From the cell containing the given text, extract its center point as [X, Y] coordinate. 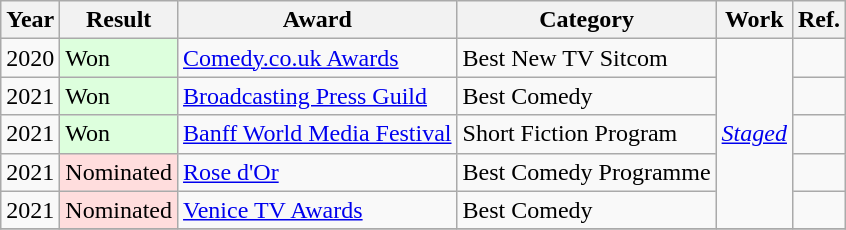
Comedy.co.uk Awards [318, 58]
Result [119, 20]
Award [318, 20]
Year [30, 20]
Venice TV Awards [318, 210]
Best Comedy Programme [586, 172]
Staged [754, 134]
2020 [30, 58]
Broadcasting Press Guild [318, 96]
Category [586, 20]
Banff World Media Festival [318, 134]
Work [754, 20]
Ref. [818, 20]
Best New TV Sitcom [586, 58]
Rose d'Or [318, 172]
Short Fiction Program [586, 134]
